Determine the (x, y) coordinate at the center of the cell enclosing the given text.  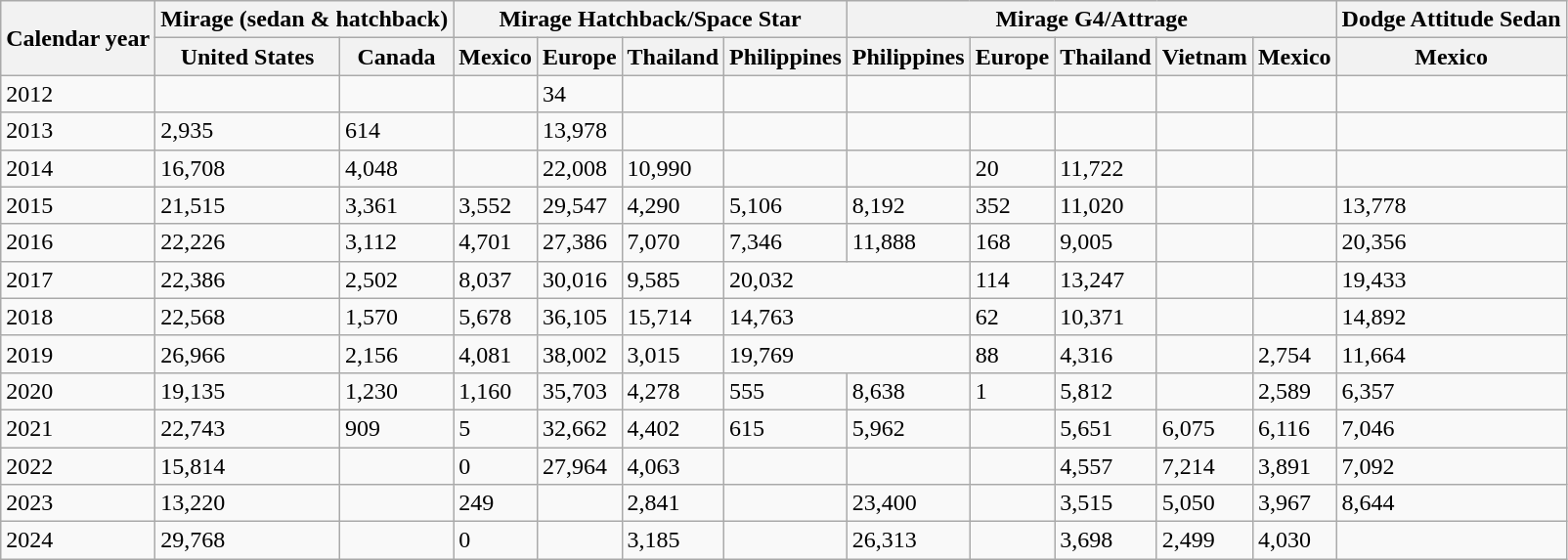
249 (496, 503)
3,891 (1294, 466)
2,499 (1204, 540)
2,754 (1294, 354)
Mirage G4/Attrage (1091, 20)
23,400 (908, 503)
29,768 (248, 540)
4,081 (496, 354)
5,651 (1106, 428)
16,708 (248, 168)
88 (1013, 354)
19,433 (1451, 280)
15,714 (673, 317)
38,002 (579, 354)
5 (496, 428)
555 (786, 391)
8,644 (1451, 503)
3,967 (1294, 503)
10,990 (673, 168)
6,075 (1204, 428)
27,386 (579, 242)
9,005 (1106, 242)
Calendar year (78, 38)
2017 (78, 280)
1,230 (396, 391)
2020 (78, 391)
2014 (78, 168)
4,278 (673, 391)
14,892 (1451, 317)
20 (1013, 168)
4,290 (673, 205)
13,247 (1106, 280)
29,547 (579, 205)
5,106 (786, 205)
13,778 (1451, 205)
8,037 (496, 280)
62 (1013, 317)
3,361 (396, 205)
1 (1013, 391)
114 (1013, 280)
2,502 (396, 280)
2024 (78, 540)
2022 (78, 466)
20,356 (1451, 242)
13,220 (248, 503)
2,156 (396, 354)
14,763 (848, 317)
26,966 (248, 354)
13,978 (579, 131)
2013 (78, 131)
4,316 (1106, 354)
2021 (78, 428)
19,135 (248, 391)
32,662 (579, 428)
Mirage Hatchback/Space Star (651, 20)
2,589 (1294, 391)
7,046 (1451, 428)
15,814 (248, 466)
2019 (78, 354)
909 (396, 428)
168 (1013, 242)
Vietnam (1204, 57)
11,020 (1106, 205)
3,515 (1106, 503)
5,962 (908, 428)
3,698 (1106, 540)
7,092 (1451, 466)
22,568 (248, 317)
4,701 (496, 242)
United States (248, 57)
21,515 (248, 205)
4,063 (673, 466)
4,048 (396, 168)
4,030 (1294, 540)
19,769 (848, 354)
35,703 (579, 391)
4,557 (1106, 466)
6,357 (1451, 391)
22,226 (248, 242)
3,015 (673, 354)
1,160 (496, 391)
11,664 (1451, 354)
30,016 (579, 280)
8,192 (908, 205)
10,371 (1106, 317)
7,214 (1204, 466)
26,313 (908, 540)
2018 (78, 317)
1,570 (396, 317)
2,841 (673, 503)
5,812 (1106, 391)
22,743 (248, 428)
22,008 (579, 168)
6,116 (1294, 428)
9,585 (673, 280)
8,638 (908, 391)
27,964 (579, 466)
2015 (78, 205)
5,678 (496, 317)
3,185 (673, 540)
20,032 (848, 280)
2023 (78, 503)
Dodge Attitude Sedan (1451, 20)
615 (786, 428)
5,050 (1204, 503)
7,070 (673, 242)
36,105 (579, 317)
4,402 (673, 428)
7,346 (786, 242)
352 (1013, 205)
34 (579, 94)
614 (396, 131)
11,722 (1106, 168)
Mirage (sedan & hatchback) (305, 20)
11,888 (908, 242)
22,386 (248, 280)
2012 (78, 94)
2,935 (248, 131)
Canada (396, 57)
3,552 (496, 205)
3,112 (396, 242)
2016 (78, 242)
